Determine the [X, Y] coordinate at the center of the cell enclosing the given text.  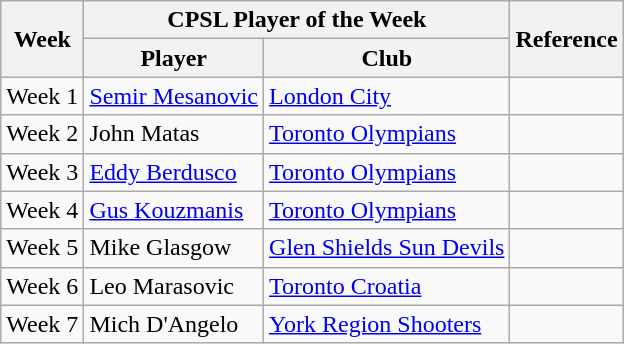
Mike Glasgow [174, 248]
Toronto Croatia [387, 286]
Week 6 [42, 286]
Week 2 [42, 134]
CPSL Player of the Week [297, 20]
Club [387, 58]
York Region Shooters [387, 324]
Week 7 [42, 324]
Semir Mesanovic [174, 96]
Week 4 [42, 210]
Player [174, 58]
Week [42, 39]
Week 1 [42, 96]
London City [387, 96]
Week 5 [42, 248]
Eddy Berdusco [174, 172]
Mich D'Angelo [174, 324]
Gus Kouzmanis [174, 210]
John Matas [174, 134]
Glen Shields Sun Devils [387, 248]
Leo Marasovic [174, 286]
Reference [566, 39]
Week 3 [42, 172]
